Detect which cell encompasses the target text, then output its [x, y] center coordinate. 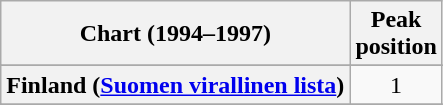
Chart (1994–1997) [176, 34]
1 [396, 85]
Peak position [396, 34]
Finland (Suomen virallinen lista) [176, 85]
